Identify which cell holds the provided text, then report its [X, Y] central coordinate. 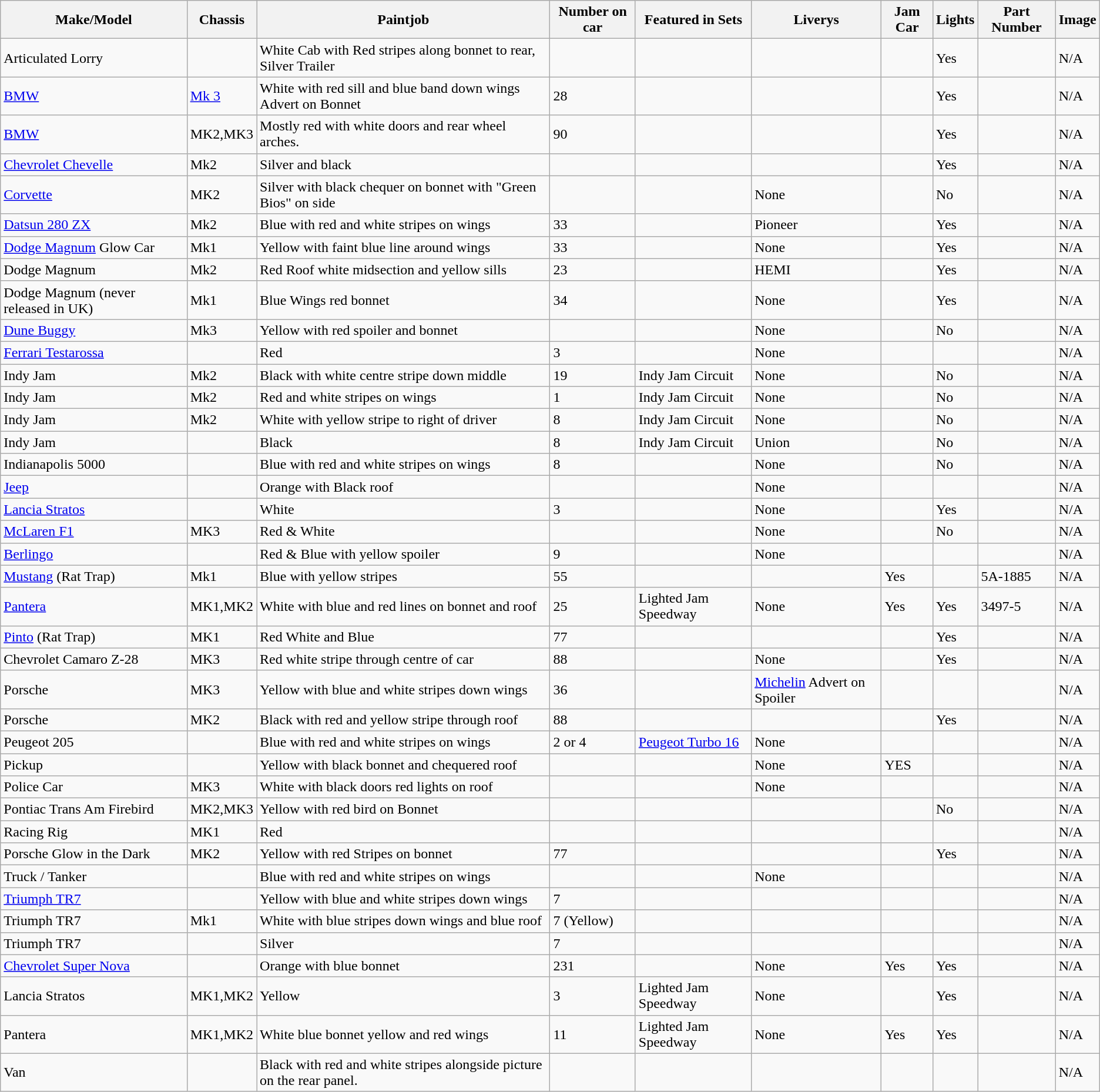
Red White and Blue [403, 637]
90 [592, 134]
Corvette [94, 195]
25 [592, 606]
Paintjob [403, 20]
Mostly red with white doors and rear wheel arches. [403, 134]
White with yellow stripe to right of driver [403, 420]
1 [592, 398]
Chevrolet Camaro Z-28 [94, 659]
11 [592, 1034]
23 [592, 270]
9 [592, 554]
Peugeot 205 [94, 742]
White with blue stripes down wings and blue roof [403, 921]
231 [592, 966]
Mustang (Rat Trap) [94, 576]
White Cab with Red stripes along bonnet to rear, Silver Trailer [403, 58]
Dodge Magnum [94, 270]
YES [907, 764]
Union [817, 442]
Datsun 280 ZX [94, 225]
Yellow with faint blue line around wings [403, 247]
Chassis [222, 20]
Chevrolet Chevelle [94, 164]
Dodge Magnum Glow Car [94, 247]
Yellow with red spoiler and bonnet [403, 330]
Racing Rig [94, 832]
Pinto (Rat Trap) [94, 637]
Dune Buggy [94, 330]
19 [592, 375]
Michelin Advert on Spoiler [817, 690]
Peugeot Turbo 16 [693, 742]
Indianapolis 5000 [94, 465]
5A-1885 [1017, 576]
Yellow with red bird on Bonnet [403, 809]
White with red sill and blue band down wings Advert on Bonnet [403, 96]
Image [1078, 20]
Red white stripe through centre of car [403, 659]
2 or 4 [592, 742]
Van [94, 1073]
Orange with blue bonnet [403, 966]
Jam Car [907, 20]
White with black doors red lights on roof [403, 787]
McLaren F1 [94, 532]
Lights [955, 20]
Red Roof white midsection and yellow sills [403, 270]
Police Car [94, 787]
Pioneer [817, 225]
Red & Blue with yellow spoiler [403, 554]
Porsche Glow in the Dark [94, 854]
Pickup [94, 764]
Black with red and white stripes alongside picture on the rear panel. [403, 1073]
Mk3 [222, 330]
White [403, 509]
Black with red and yellow stripe through roof [403, 720]
Yellow with black bonnet and chequered roof [403, 764]
3497-5 [1017, 606]
Black [403, 442]
White blue bonnet yellow and red wings [403, 1034]
Silver and black [403, 164]
Jeep [94, 487]
Number on car [592, 20]
Pontiac Trans Am Firebird [94, 809]
Blue Wings red bonnet [403, 300]
Chevrolet Super Nova [94, 966]
Red and white stripes on wings [403, 398]
Make/Model [94, 20]
Black with white centre stripe down middle [403, 375]
34 [592, 300]
Orange with Black roof [403, 487]
Red & White [403, 532]
Dodge Magnum (never released in UK) [94, 300]
36 [592, 690]
7 (Yellow) [592, 921]
Mk 3 [222, 96]
28 [592, 96]
Articulated Lorry [94, 58]
55 [592, 576]
Yellow [403, 996]
Berlingo [94, 554]
Yellow with red Stripes on bonnet [403, 854]
Blue with yellow stripes [403, 576]
Ferrari Testarossa [94, 352]
Liverys [817, 20]
Part Number [1017, 20]
Silver [403, 943]
Silver with black chequer on bonnet with "Green Bios" on side [403, 195]
Featured in Sets [693, 20]
Truck / Tanker [94, 876]
White with blue and red lines on bonnet and roof [403, 606]
HEMI [817, 270]
